Return the (X, Y) coordinate for the center point of the cell that contains the specified text.  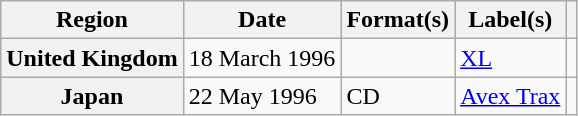
CD (398, 96)
Label(s) (510, 20)
Avex Trax (510, 96)
22 May 1996 (262, 96)
Japan (92, 96)
Format(s) (398, 20)
18 March 1996 (262, 58)
Region (92, 20)
XL (510, 58)
United Kingdom (92, 58)
Date (262, 20)
